From the cell containing the given text, extract its center point as (x, y) coordinate. 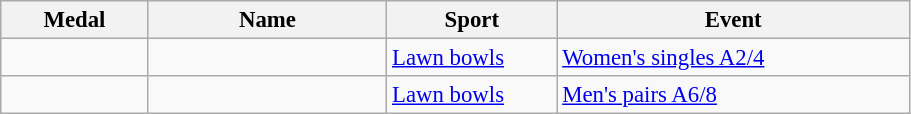
Event (734, 20)
Name (268, 20)
Sport (472, 20)
Medal (74, 20)
Men's pairs A6/8 (734, 95)
Women's singles A2/4 (734, 58)
